Output the (X, Y) coordinate of the center of the cell containing the given text.  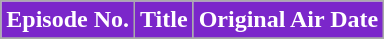
Title (164, 20)
Original Air Date (288, 20)
Episode No. (68, 20)
